For the text-containing cell, return its midpoint in [X, Y] coordinate format. 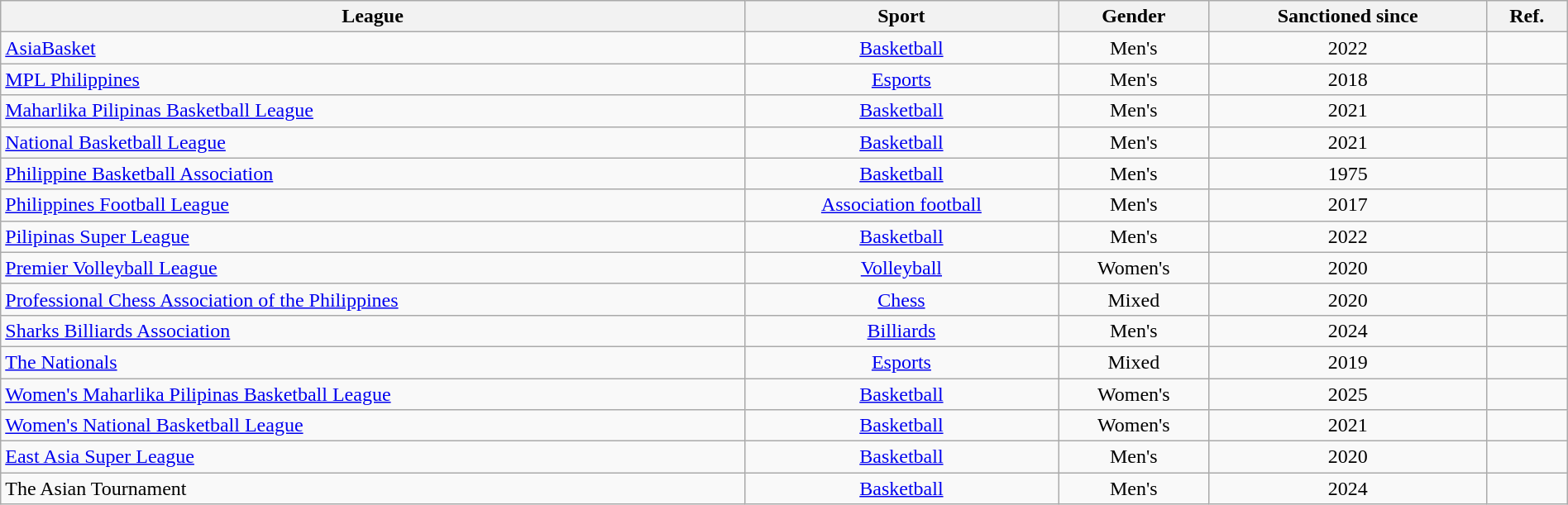
Chess [901, 299]
Premier Volleyball League [373, 268]
Gender [1135, 17]
Pilipinas Super League [373, 236]
Volleyball [901, 268]
Women's National Basketball League [373, 426]
The Nationals [373, 362]
MPL Philippines [373, 79]
The Asian Tournament [373, 488]
Ref. [1527, 17]
Sport [901, 17]
Philippines Football League [373, 205]
Women's Maharlika Pilipinas Basketball League [373, 394]
Maharlika Pilipinas Basketball League [373, 111]
Billiards [901, 331]
Sanctioned since [1348, 17]
East Asia Super League [373, 457]
Philippine Basketball Association [373, 174]
2019 [1348, 362]
2018 [1348, 79]
2025 [1348, 394]
Professional Chess Association of the Philippines [373, 299]
AsiaBasket [373, 48]
League [373, 17]
Sharks Billiards Association [373, 331]
National Basketball League [373, 142]
Association football [901, 205]
1975 [1348, 174]
2017 [1348, 205]
